Scan for the cell matching the given text and deliver its [x, y] coordinate at center. 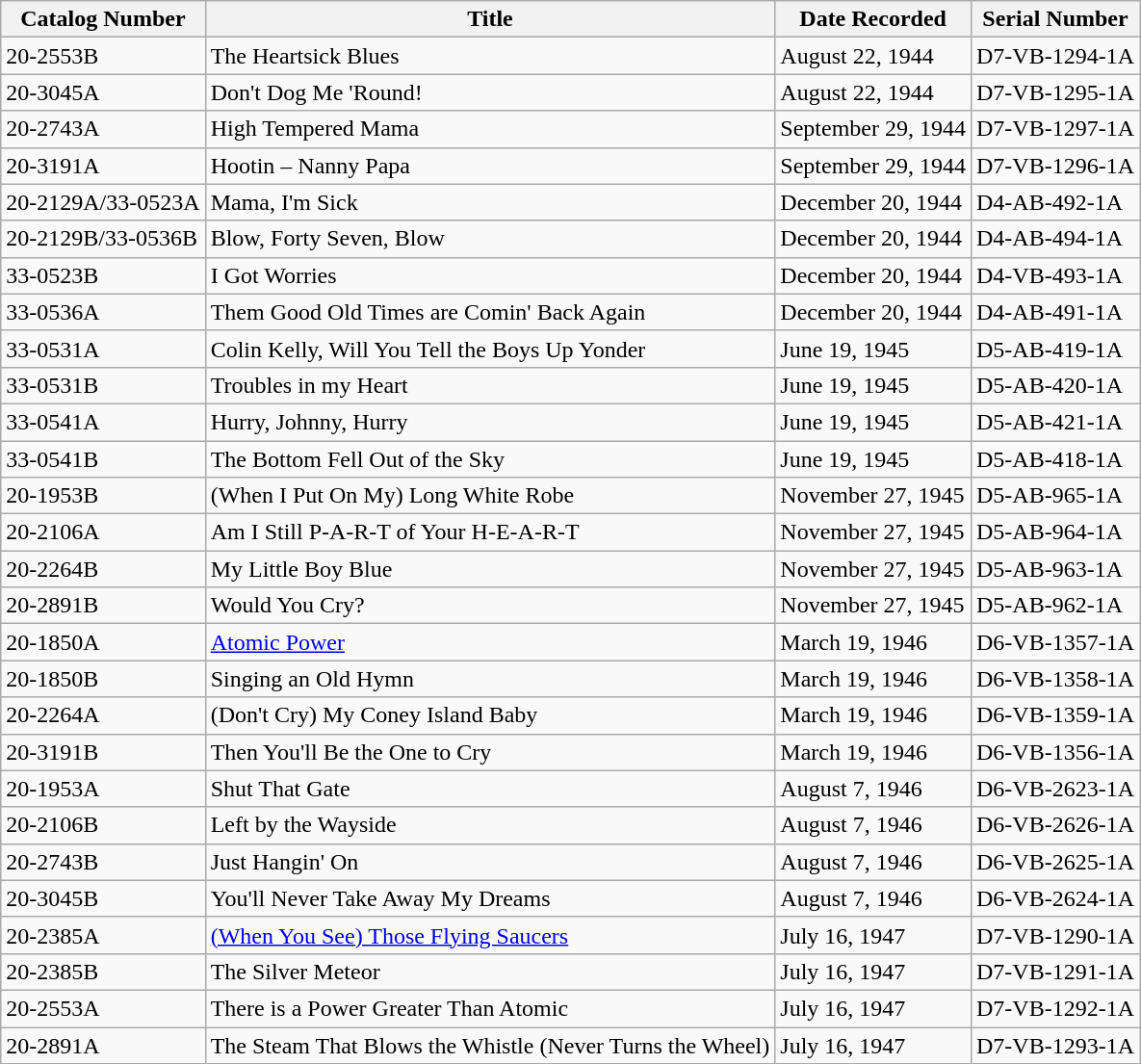
D4-AB-491-1A [1055, 312]
20-1850B [103, 679]
D5-AB-964-1A [1055, 532]
20-1850A [103, 642]
I Got Worries [490, 275]
20-2264B [103, 569]
High Tempered Mama [490, 129]
20-2106A [103, 532]
20-2264A [103, 715]
Date Recorded [873, 19]
Catalog Number [103, 19]
33-0523B [103, 275]
D7-VB-1295-1A [1055, 92]
Don't Dog Me 'Round! [490, 92]
D4-AB-494-1A [1055, 239]
D7-VB-1296-1A [1055, 166]
33-0541A [103, 422]
33-0536A [103, 312]
20-2385A [103, 935]
20-3045B [103, 898]
33-0531B [103, 385]
20-2553A [103, 1008]
20-2129A/33-0523A [103, 202]
D5-AB-421-1A [1055, 422]
Singing an Old Hymn [490, 679]
20-1953B [103, 496]
D7-VB-1292-1A [1055, 1008]
Then You'll Be the One to Cry [490, 752]
33-0541B [103, 459]
The Heartsick Blues [490, 56]
D6-VB-2623-1A [1055, 789]
(Don't Cry) My Coney Island Baby [490, 715]
Atomic Power [490, 642]
20-2385B [103, 972]
33-0531A [103, 349]
20-2129B/33-0536B [103, 239]
20-2891A [103, 1045]
Them Good Old Times are Comin' Back Again [490, 312]
Colin Kelly, Will You Tell the Boys Up Yonder [490, 349]
Just Hangin' On [490, 862]
20-3045A [103, 92]
D6-VB-1359-1A [1055, 715]
Troubles in my Heart [490, 385]
D5-AB-419-1A [1055, 349]
20-2106B [103, 825]
D6-VB-1358-1A [1055, 679]
20-2743B [103, 862]
My Little Boy Blue [490, 569]
20-3191B [103, 752]
Blow, Forty Seven, Blow [490, 239]
The Bottom Fell Out of the Sky [490, 459]
(When You See) Those Flying Saucers [490, 935]
D7-VB-1293-1A [1055, 1045]
You'll Never Take Away My Dreams [490, 898]
The Silver Meteor [490, 972]
The Steam That Blows the Whistle (Never Turns the Wheel) [490, 1045]
D5-AB-962-1A [1055, 606]
There is a Power Greater Than Atomic [490, 1008]
D6-VB-2624-1A [1055, 898]
D7-VB-1294-1A [1055, 56]
D4-VB-493-1A [1055, 275]
D6-VB-2626-1A [1055, 825]
D7-VB-1291-1A [1055, 972]
D6-VB-1356-1A [1055, 752]
20-2553B [103, 56]
D5-AB-418-1A [1055, 459]
D7-VB-1290-1A [1055, 935]
Serial Number [1055, 19]
D6-VB-2625-1A [1055, 862]
20-2891B [103, 606]
20-2743A [103, 129]
D5-AB-963-1A [1055, 569]
D4-AB-492-1A [1055, 202]
(When I Put On My) Long White Robe [490, 496]
Mama, I'm Sick [490, 202]
D7-VB-1297-1A [1055, 129]
Would You Cry? [490, 606]
Title [490, 19]
20-3191A [103, 166]
D6-VB-1357-1A [1055, 642]
Shut That Gate [490, 789]
Hootin – Nanny Papa [490, 166]
Hurry, Johnny, Hurry [490, 422]
D5-AB-420-1A [1055, 385]
D5-AB-965-1A [1055, 496]
Left by the Wayside [490, 825]
20-1953A [103, 789]
Am I Still P-A-R-T of Your H-E-A-R-T [490, 532]
